Return the [x, y] coordinate for the center point of the cell that contains the specified text.  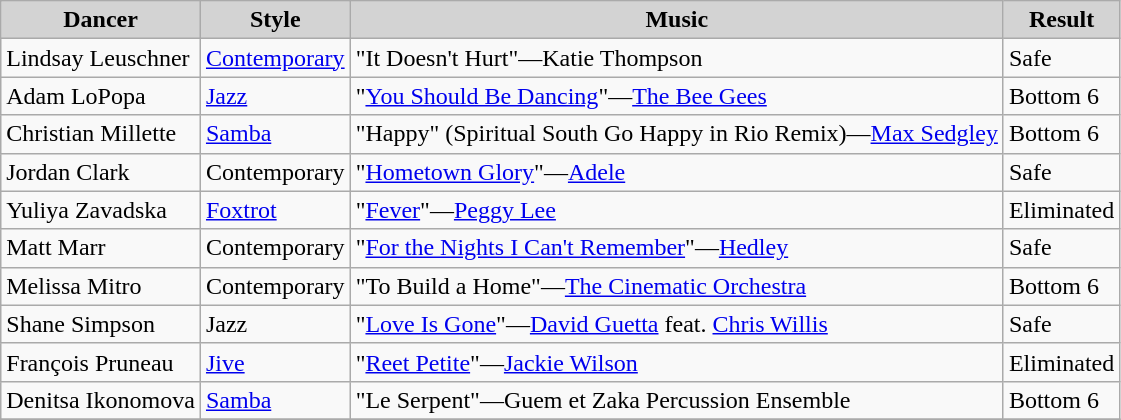
"Le Serpent"—Guem et Zaka Percussion Ensemble [676, 400]
"You Should Be Dancing"—The Bee Gees [676, 96]
"For the Nights I Can't Remember"—Hedley [676, 248]
Shane Simpson [101, 324]
"Hometown Glory"—Adele [676, 172]
"Happy" (Spiritual South Go Happy in Rio Remix)—Max Sedgley [676, 134]
"Reet Petite"—Jackie Wilson [676, 362]
Jordan Clark [101, 172]
"Fever"—Peggy Lee [676, 210]
Dancer [101, 20]
"To Build a Home"—The Cinematic Orchestra [676, 286]
Jive [275, 362]
"It Doesn't Hurt"—Katie Thompson [676, 58]
Melissa Mitro [101, 286]
Adam LoPopa [101, 96]
Matt Marr [101, 248]
Yuliya Zavadska [101, 210]
"Love Is Gone"—David Guetta feat. Chris Willis [676, 324]
François Pruneau [101, 362]
Christian Millette [101, 134]
Denitsa Ikonomova [101, 400]
Lindsay Leuschner [101, 58]
Result [1061, 20]
Music [676, 20]
Foxtrot [275, 210]
Style [275, 20]
